Scan for the cell matching the given text and deliver its [x, y] coordinate at center. 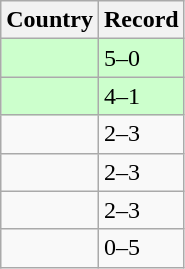
4–1 [141, 96]
0–5 [141, 248]
5–0 [141, 58]
Country [50, 20]
Record [141, 20]
